Search for the cell housing the specified text and yield its (x, y) center coordinate. 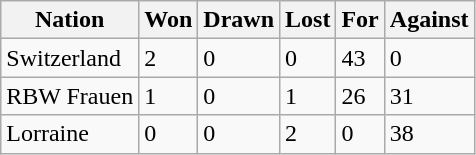
RBW Frauen (70, 96)
38 (429, 134)
43 (360, 58)
Against (429, 20)
Drawn (239, 20)
Lorraine (70, 134)
26 (360, 96)
For (360, 20)
Nation (70, 20)
Switzerland (70, 58)
Won (168, 20)
31 (429, 96)
Lost (308, 20)
